Locate the cell with the specified text and output its (X, Y) center coordinate. 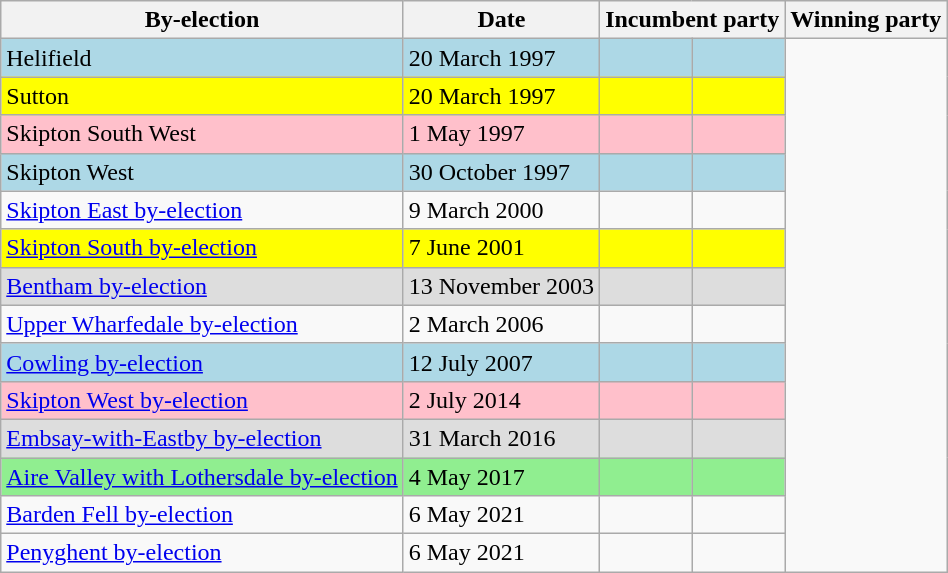
30 October 1997 (501, 172)
Upper Wharfedale by-election (202, 324)
Skipton South by-election (202, 248)
By-election (202, 20)
Embsay-with-Eastby by-election (202, 438)
2 March 2006 (501, 324)
Skipton East by-election (202, 210)
Barden Fell by-election (202, 515)
13 November 2003 (501, 286)
Skipton South West (202, 134)
Sutton (202, 96)
2 July 2014 (501, 400)
Skipton West by-election (202, 400)
Skipton West (202, 172)
Helifield (202, 58)
Incumbent party (692, 20)
31 March 2016 (501, 438)
Cowling by-election (202, 362)
12 July 2007 (501, 362)
7 June 2001 (501, 248)
Winning party (866, 20)
Date (501, 20)
Aire Valley with Lothersdale by-election (202, 477)
Penyghent by-election (202, 553)
1 May 1997 (501, 134)
9 March 2000 (501, 210)
Bentham by-election (202, 286)
4 May 2017 (501, 477)
